Provide the (x, y) coordinate of the cell's center where the given text is located.  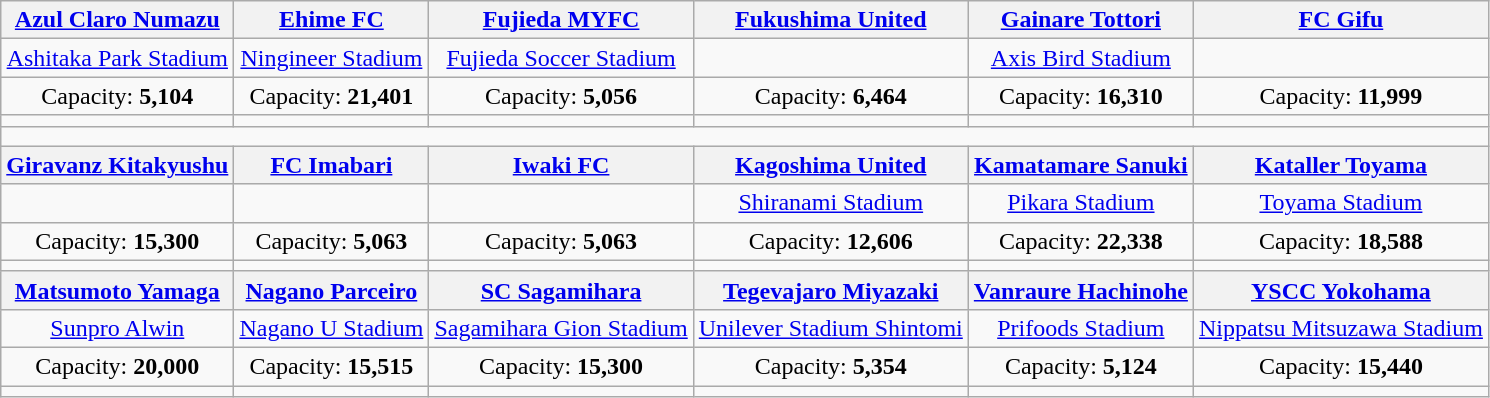
Capacity: 5,056 (561, 96)
Sagamihara Gion Stadium (561, 328)
Capacity: 5,354 (830, 366)
Unilever Stadium Shintomi (830, 328)
Iwaki FC (561, 165)
Nippatsu Mitsuzawa Stadium (1340, 328)
Sunpro Alwin (118, 328)
Prifoods Stadium (1080, 328)
Toyama Stadium (1340, 203)
Kataller Toyama (1340, 165)
Axis Bird Stadium (1080, 58)
Azul Claro Numazu (118, 20)
Ehime FC (332, 20)
SC Sagamihara (561, 290)
Kagoshima United (830, 165)
Capacity: 6,464 (830, 96)
Matsumoto Yamaga (118, 290)
Ningineer Stadium (332, 58)
Capacity: 5,104 (118, 96)
Capacity: 5,124 (1080, 366)
YSCC Yokohama (1340, 290)
Fukushima United (830, 20)
Gainare Tottori (1080, 20)
Vanraure Hachinohe (1080, 290)
Capacity: 16,310 (1080, 96)
Capacity: 18,588 (1340, 241)
Nagano Parceiro (332, 290)
Capacity: 22,338 (1080, 241)
Fujieda Soccer Stadium (561, 58)
Fujieda MYFC (561, 20)
Kamatamare Sanuki (1080, 165)
FC Gifu (1340, 20)
Ashitaka Park Stadium (118, 58)
FC Imabari (332, 165)
Capacity: 21,401 (332, 96)
Giravanz Kitakyushu (118, 165)
Capacity: 20,000 (118, 366)
Nagano U Stadium (332, 328)
Pikara Stadium (1080, 203)
Capacity: 11,999 (1340, 96)
Capacity: 15,440 (1340, 366)
Capacity: 15,515 (332, 366)
Capacity: 12,606 (830, 241)
Tegevajaro Miyazaki (830, 290)
Shiranami Stadium (830, 203)
